Return [x, y] of the center of cell containing provided text 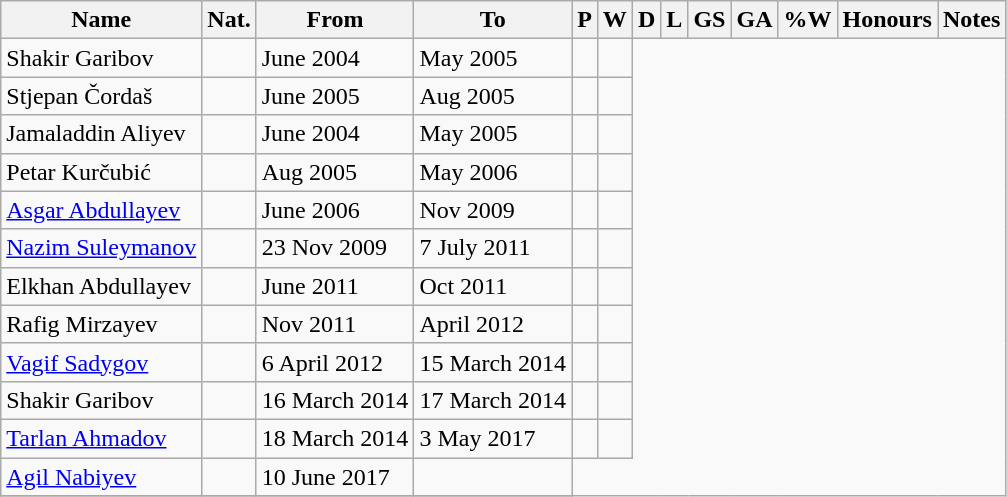
Honours [887, 20]
Elkhan Abdullayev [102, 286]
April 2012 [493, 324]
May 2006 [493, 172]
Petar Kurčubić [102, 172]
P [585, 20]
Nov 2011 [335, 324]
From [335, 20]
June 2011 [335, 286]
Agil Nabiyev [102, 477]
10 June 2017 [335, 477]
%W [808, 20]
Nazim Suleymanov [102, 248]
June 2006 [335, 210]
3 May 2017 [493, 438]
Asgar Abdullayev [102, 210]
Nat. [229, 20]
18 March 2014 [335, 438]
6 April 2012 [335, 362]
L [674, 20]
GS [710, 20]
Notes [972, 20]
7 July 2011 [493, 248]
D [646, 20]
W [614, 20]
Oct 2011 [493, 286]
Rafig Mirzayev [102, 324]
June 2005 [335, 96]
Stjepan Čordaš [102, 96]
23 Nov 2009 [335, 248]
Jamaladdin Aliyev [102, 134]
Vagif Sadygov [102, 362]
Name [102, 20]
Tarlan Ahmadov [102, 438]
17 March 2014 [493, 400]
GA [754, 20]
To [493, 20]
15 March 2014 [493, 362]
Nov 2009 [493, 210]
16 March 2014 [335, 400]
